Find where the given text appears and provide that cell's center as (X, Y) coordinate. 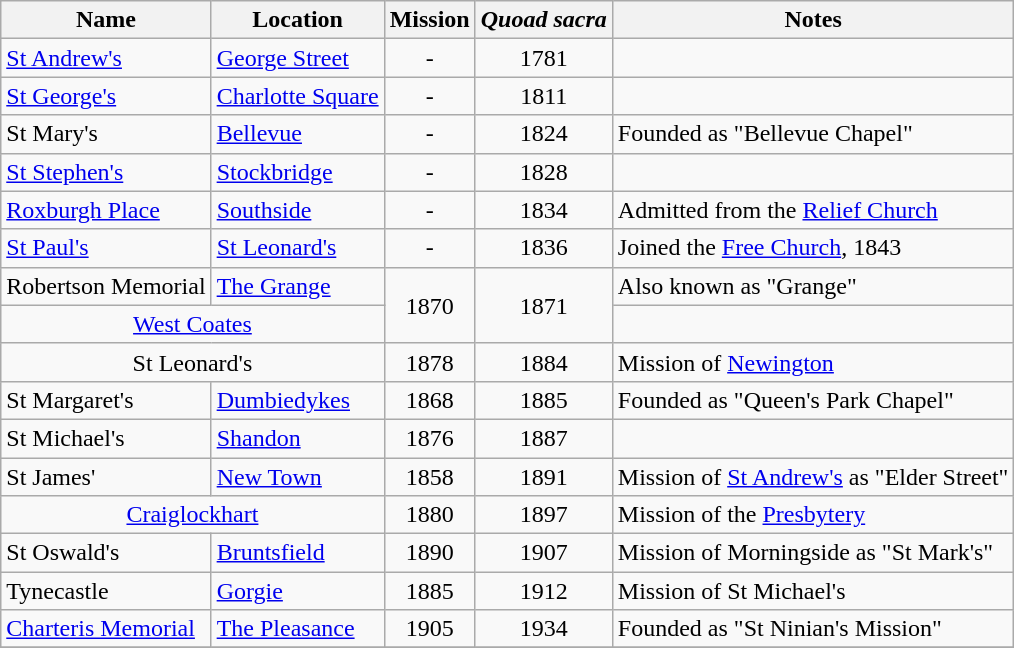
New Town (298, 477)
1912 (544, 591)
Notes (813, 20)
Quoad sacra (544, 20)
St Paul's (106, 248)
Charlotte Square (298, 96)
St Stephen's (106, 172)
1834 (544, 210)
1884 (544, 362)
1828 (544, 172)
St Michael's (106, 438)
1890 (430, 553)
Bellevue (298, 134)
Stockbridge (298, 172)
1905 (430, 629)
The Pleasance (298, 629)
1868 (430, 400)
Admitted from the Relief Church (813, 210)
1897 (544, 515)
Joined the Free Church, 1843 (813, 248)
St Mary's (106, 134)
1887 (544, 438)
Mission of the Presbytery (813, 515)
Location (298, 20)
Mission of Morningside as "St Mark's" (813, 553)
1878 (430, 362)
St James' (106, 477)
1858 (430, 477)
1871 (544, 305)
Mission of Newington (813, 362)
Name (106, 20)
George Street (298, 58)
1907 (544, 553)
The Grange (298, 286)
West Coates (192, 324)
St George's (106, 96)
St Margaret's (106, 400)
1880 (430, 515)
Craiglockhart (192, 515)
1811 (544, 96)
1824 (544, 134)
Mission (430, 20)
Shandon (298, 438)
Southside (298, 210)
Robertson Memorial (106, 286)
1934 (544, 629)
Gorgie (298, 591)
Tynecastle (106, 591)
Dumbiedykes (298, 400)
Founded as "Bellevue Chapel" (813, 134)
Founded as "Queen's Park Chapel" (813, 400)
Roxburgh Place (106, 210)
Mission of St Andrew's as "Elder Street" (813, 477)
1836 (544, 248)
1870 (430, 305)
1781 (544, 58)
Mission of St Michael's (813, 591)
Founded as "St Ninian's Mission" (813, 629)
St Oswald's (106, 553)
Bruntsfield (298, 553)
1891 (544, 477)
1876 (430, 438)
St Andrew's (106, 58)
Also known as "Grange" (813, 286)
Charteris Memorial (106, 629)
